Capture the cell that displays the provided text and extract its (X, Y) central coordinate. 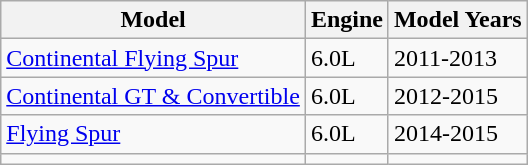
2011-2013 (458, 58)
Model Years (458, 20)
Continental GT & Convertible (154, 96)
2012-2015 (458, 96)
2014-2015 (458, 134)
Model (154, 20)
Continental Flying Spur (154, 58)
Flying Spur (154, 134)
Engine (346, 20)
